Output the (X, Y) coordinate of the center of the cell containing the given text.  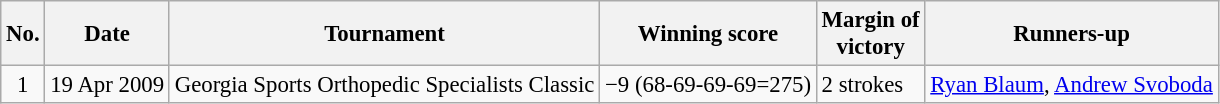
Date (107, 34)
Georgia Sports Orthopedic Specialists Classic (384, 85)
Margin ofvictory (870, 34)
2 strokes (870, 85)
Runners-up (1072, 34)
Winning score (708, 34)
−9 (68-69-69-69=275) (708, 85)
Ryan Blaum, Andrew Svoboda (1072, 85)
19 Apr 2009 (107, 85)
1 (23, 85)
Tournament (384, 34)
No. (23, 34)
